Extract the (X, Y) coordinate from the center of the cell holding the provided text.  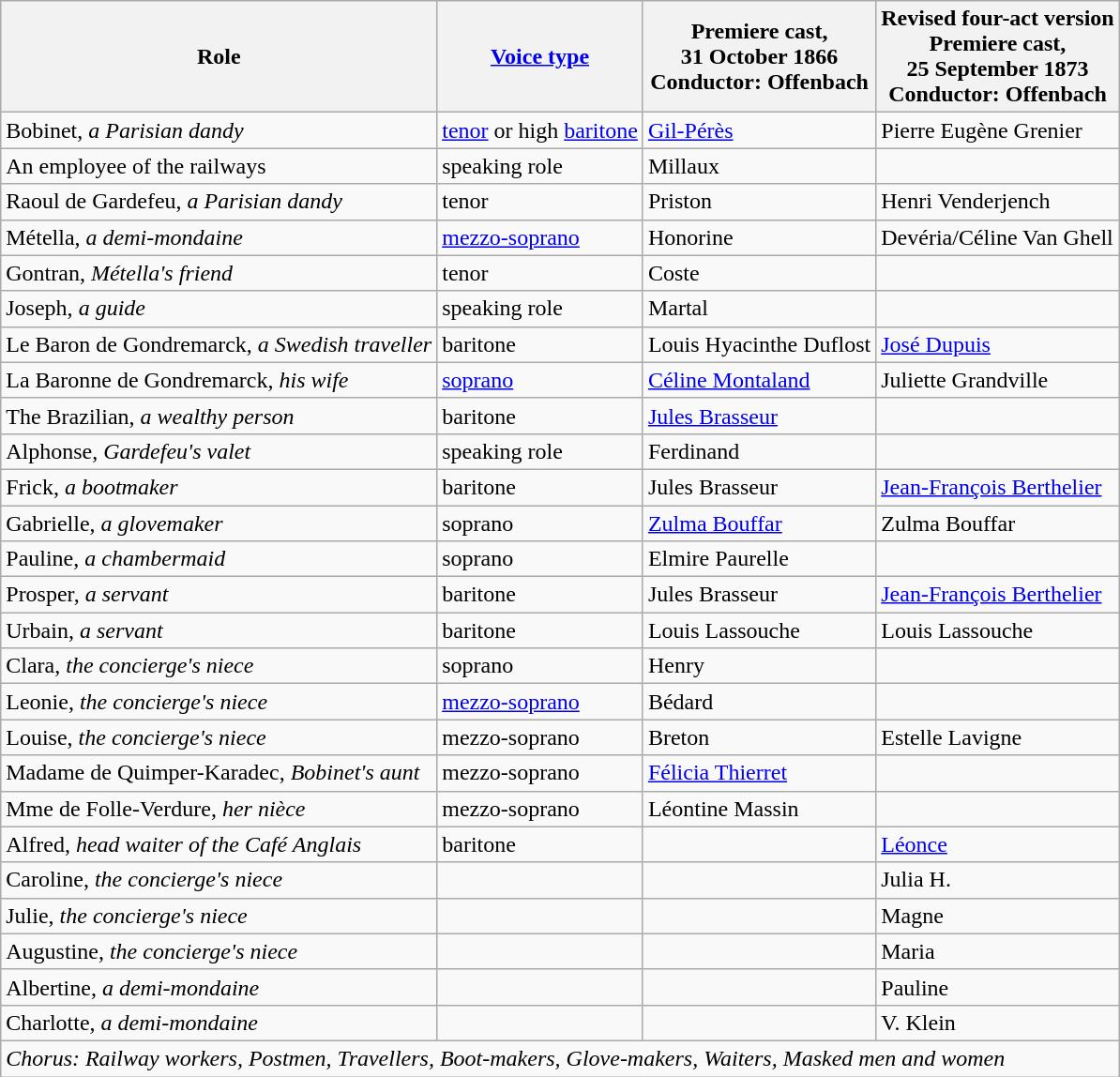
Félicia Thierret (759, 773)
Leonie, the concierge's niece (219, 702)
Métella, a demi-mondaine (219, 237)
Elmire Paurelle (759, 559)
Bédard (759, 702)
Breton (759, 737)
Juliette Grandville (998, 380)
tenor or high baritone (540, 130)
Chorus: Railway workers, Postmen, Travellers, Boot-makers, Glove-makers, Waiters, Masked men and women (560, 1058)
José Dupuis (998, 344)
Voice type (540, 56)
Honorine (759, 237)
Revised four-act versionPremiere cast,25 September 1873Conductor: Offenbach (998, 56)
Gabrielle, a glovemaker (219, 523)
Devéria/Céline Van Ghell (998, 237)
V. Klein (998, 1023)
Pauline (998, 987)
Joseph, a guide (219, 309)
Céline Montaland (759, 380)
Frick, a bootmaker (219, 487)
Henry (759, 666)
Pauline, a chambermaid (219, 559)
Pierre Eugène Grenier (998, 130)
Prosper, a servant (219, 595)
Martal (759, 309)
Charlotte, a demi-mondaine (219, 1023)
Caroline, the concierge's niece (219, 880)
Coste (759, 273)
Clara, the concierge's niece (219, 666)
Urbain, a servant (219, 630)
Léontine Massin (759, 809)
Mme de Folle-Verdure, her nièce (219, 809)
Louise, the concierge's niece (219, 737)
Henri Venderjench (998, 202)
Léonce (998, 844)
Julia H. (998, 880)
Alfred, head waiter of the Café Anglais (219, 844)
An employee of the railways (219, 166)
Julie, the concierge's niece (219, 916)
Augustine, the concierge's niece (219, 951)
Estelle Lavigne (998, 737)
Albertine, a demi-mondaine (219, 987)
Gil-Pérès (759, 130)
Alphonse, Gardefeu's valet (219, 451)
Priston (759, 202)
Ferdinand (759, 451)
La Baronne de Gondremarck, his wife (219, 380)
Millaux (759, 166)
Le Baron de Gondremarck, a Swedish traveller (219, 344)
Magne (998, 916)
The Brazilian, a wealthy person (219, 416)
Role (219, 56)
Bobinet, a Parisian dandy (219, 130)
Maria (998, 951)
Premiere cast,31 October 1866Conductor: Offenbach (759, 56)
Gontran, Métella's friend (219, 273)
Madame de Quimper-Karadec, Bobinet's aunt (219, 773)
Raoul de Gardefeu, a Parisian dandy (219, 202)
Louis Hyacinthe Duflost (759, 344)
